Identify which cell holds the provided text, then report its [x, y] central coordinate. 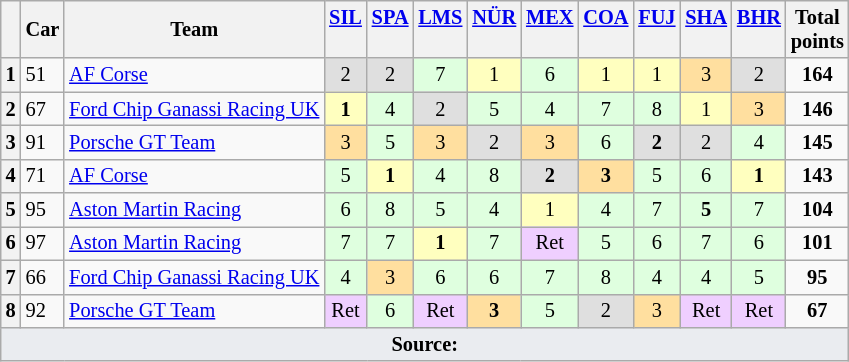
Team [194, 29]
71 [43, 176]
NÜR [494, 29]
Totalpoints [818, 29]
91 [43, 142]
97 [43, 243]
SHA [706, 29]
51 [43, 75]
FUJ [656, 29]
Car [43, 29]
143 [818, 176]
BHR [759, 29]
164 [818, 75]
145 [818, 142]
LMS [440, 29]
SPA [390, 29]
101 [818, 243]
MEX [550, 29]
COA [606, 29]
66 [43, 277]
SIL [346, 29]
146 [818, 109]
Source: [425, 344]
104 [818, 210]
92 [43, 311]
